Pinpoint the cell where the given text exists, returning its [X, Y] midpoint coordinate. 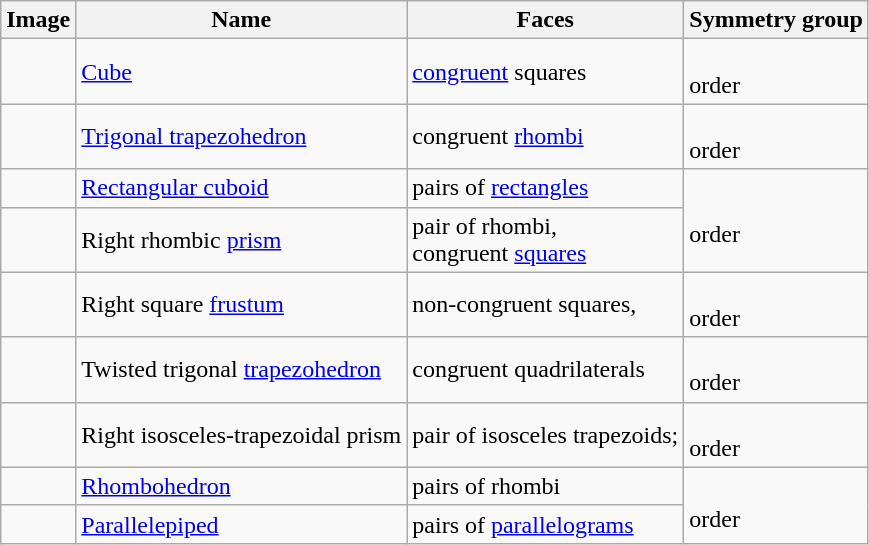
Right isosceles-trapezoidal prism [242, 434]
congruent quadrilaterals [546, 370]
pairs of rhombi [546, 486]
congruent squares [546, 72]
Right square frustum [242, 304]
Right rhombic prism [242, 240]
pair of isosceles trapezoids; [546, 434]
non-congruent squares, [546, 304]
Faces [546, 20]
Image [38, 20]
pair of rhombi, congruent squares [546, 240]
Rectangular cuboid [242, 188]
pairs of parallelograms [546, 524]
Name [242, 20]
congruent rhombi [546, 136]
Rhombohedron [242, 486]
Trigonal trapezohedron [242, 136]
Parallelepiped [242, 524]
Cube [242, 72]
Twisted trigonal trapezohedron [242, 370]
pairs of rectangles [546, 188]
Symmetry group [776, 20]
